Find where the given text appears and provide that cell's center as (x, y) coordinate. 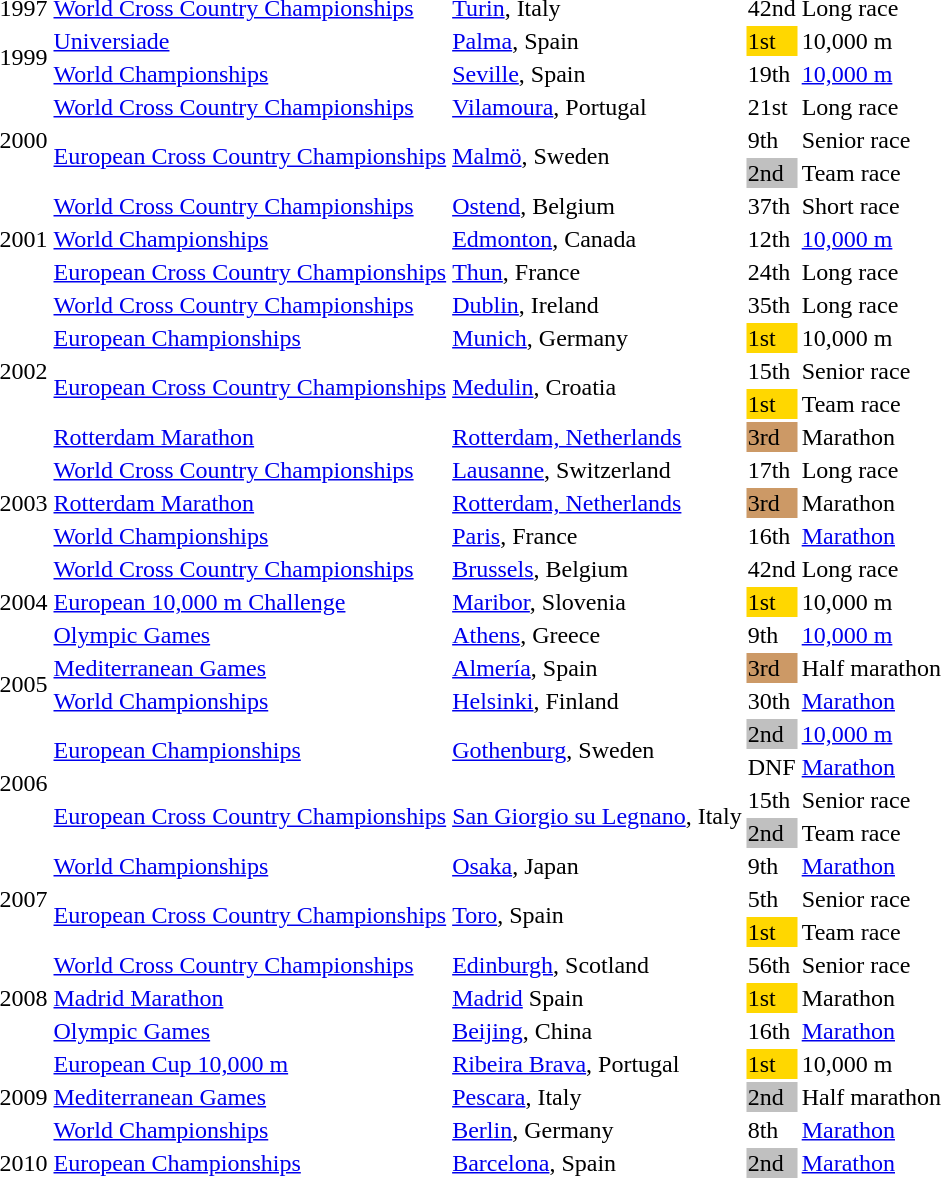
Maribor, Slovenia (598, 602)
42nd (772, 569)
Almería, Spain (598, 668)
Ribeira Brava, Portugal (598, 1064)
DNF (772, 767)
Toro, Spain (598, 916)
European Cup 10,000 m (250, 1064)
37th (772, 206)
Brussels, Belgium (598, 569)
Gothenburg, Sweden (598, 750)
Malmö, Sweden (598, 156)
8th (772, 1130)
Berlin, Germany (598, 1130)
56th (772, 965)
17th (772, 470)
Edinburgh, Scotland (598, 965)
5th (772, 899)
Seville, Spain (598, 74)
Madrid Marathon (250, 998)
Paris, France (598, 536)
San Giorgio su Legnano, Italy (598, 816)
Barcelona, Spain (598, 1163)
Edmonton, Canada (598, 239)
Beijing, China (598, 1031)
Vilamoura, Portugal (598, 107)
Ostend, Belgium (598, 206)
Palma, Spain (598, 41)
Pescara, Italy (598, 1097)
21st (772, 107)
Osaka, Japan (598, 866)
Munich, Germany (598, 338)
12th (772, 239)
European 10,000 m Challenge (250, 602)
Dublin, Ireland (598, 305)
24th (772, 272)
Thun, France (598, 272)
19th (772, 74)
30th (772, 701)
Madrid Spain (598, 998)
Lausanne, Switzerland (598, 470)
Medulin, Croatia (598, 388)
Athens, Greece (598, 635)
35th (772, 305)
Universiade (250, 41)
Helsinki, Finland (598, 701)
